Find where the given text appears and provide that cell's center as [X, Y] coordinate. 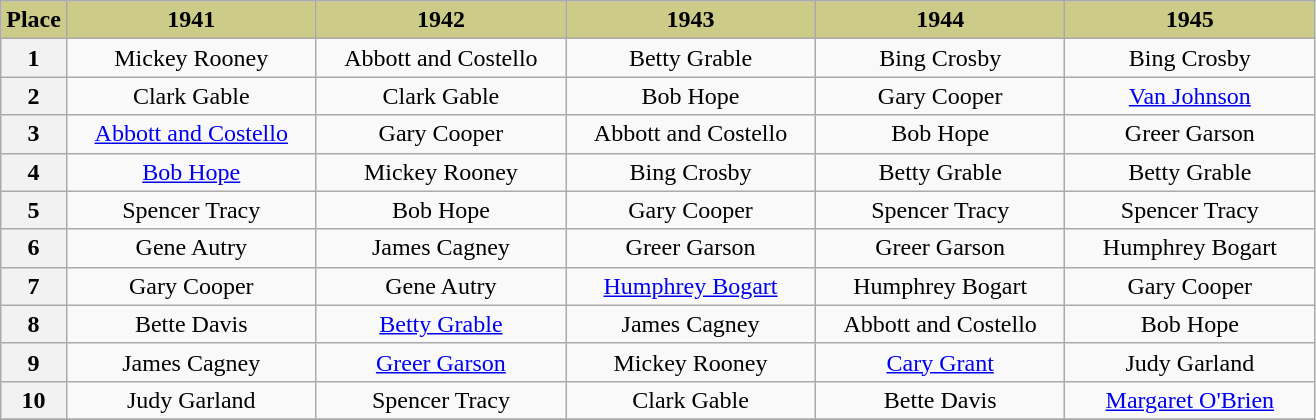
Van Johnson [1190, 96]
7 [34, 286]
1 [34, 58]
1945 [1190, 20]
1944 [940, 20]
1943 [691, 20]
3 [34, 134]
1942 [441, 20]
2 [34, 96]
10 [34, 400]
6 [34, 248]
Cary Grant [940, 362]
1941 [191, 20]
9 [34, 362]
4 [34, 172]
Place [34, 20]
8 [34, 324]
Margaret O'Brien [1190, 400]
5 [34, 210]
